Return the [X, Y] coordinate for the center point of the cell that contains the specified text.  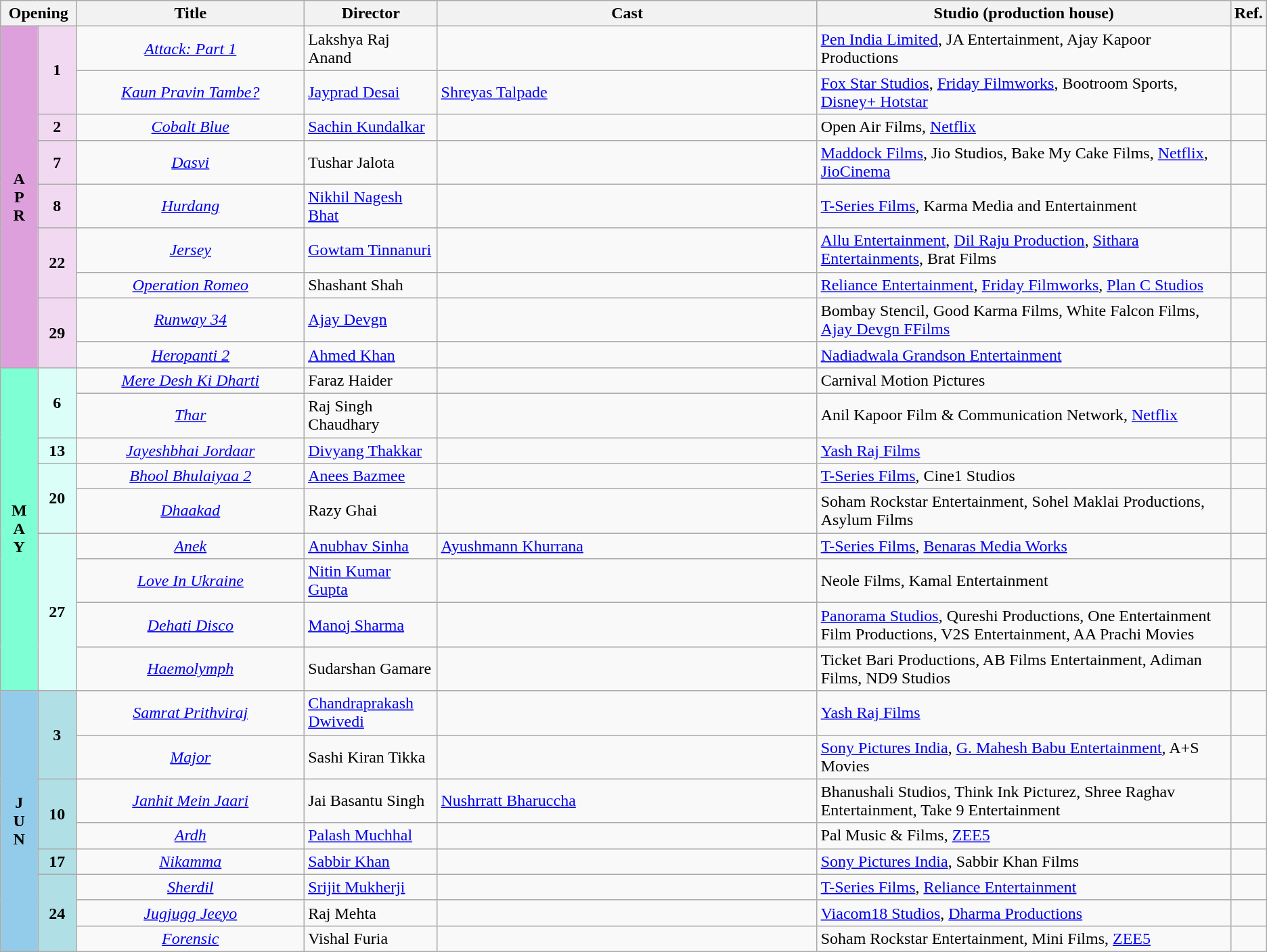
Anubhav Sinha [371, 546]
Nitin Kumar Gupta [371, 581]
Haemolymph [191, 668]
Director [371, 14]
Nadiadwala Grandson Entertainment [1023, 355]
8 [57, 206]
Ayushmann Khurrana [627, 546]
Operation Romeo [191, 285]
Forensic [191, 938]
Razy Ghai [371, 512]
Hurdang [191, 206]
Jayeshbhai Jordaar [191, 450]
Sony Pictures India, G. Mahesh Babu Entertainment, A+S Movies [1023, 756]
Neole Films, Kamal Entertainment [1023, 581]
13 [57, 450]
Jai Basantu Singh [371, 801]
Cast [627, 14]
Jugjugg Jeeyo [191, 913]
Pal Music & Films, ZEE5 [1023, 836]
Allu Entertainment, Dil Raju Production, Sithara Entertainments, Brat Films [1023, 250]
T-Series Films, Reliance Entertainment [1023, 887]
Carnival Motion Pictures [1023, 380]
Attack: Part 1 [191, 49]
Sony Pictures India, Sabbir Khan Films [1023, 861]
Reliance Entertainment, Friday Filmworks, Plan C Studios [1023, 285]
Raj Singh Chaudhary [371, 415]
24 [57, 913]
Pen India Limited, JA Entertainment, Ajay Kapoor Productions [1023, 49]
Samrat Prithviraj [191, 713]
29 [57, 333]
MAY [19, 529]
Jayprad Desai [371, 92]
Divyang Thakkar [371, 450]
Opening [39, 14]
Runway 34 [191, 319]
27 [57, 612]
Nikamma [191, 861]
Palash Muchhal [371, 836]
T-Series Films, Karma Media and Entertainment [1023, 206]
Studio (production house) [1023, 14]
Title [191, 14]
Anees Bazmee [371, 476]
Heropanti 2 [191, 355]
Sachin Kundalkar [371, 127]
Soham Rockstar Entertainment, Sohel Maklai Productions, Asylum Films [1023, 512]
Ref. [1248, 14]
6 [57, 402]
Mere Desh Ki Dharti [191, 380]
Soham Rockstar Entertainment, Mini Films, ZEE5 [1023, 938]
Panorama Studios, Qureshi Productions, One Entertainment Film Productions, V2S Entertainment, AA Prachi Movies [1023, 625]
Shreyas Talpade [627, 92]
Faraz Haider [371, 380]
Sudarshan Gamare [371, 668]
Cobalt Blue [191, 127]
Nikhil Nagesh Bhat [371, 206]
APR [19, 198]
Raj Mehta [371, 913]
Vishal Furia [371, 938]
10 [57, 813]
Ajay Devgn [371, 319]
Dehati Disco [191, 625]
Bombay Stencil, Good Karma Films, White Falcon Films, Ajay Devgn FFilms [1023, 319]
Lakshya Raj Anand [371, 49]
Nushrratt Bharuccha [627, 801]
Shashant Shah [371, 285]
Dhaakad [191, 512]
2 [57, 127]
17 [57, 861]
Sherdil [191, 887]
20 [57, 498]
Srijit Mukherji [371, 887]
Sashi Kiran Tikka [371, 756]
Dasvi [191, 162]
Ardh [191, 836]
Gowtam Tinnanuri [371, 250]
Kaun Pravin Tambe? [191, 92]
Sabbir Khan [371, 861]
Open Air Films, Netflix [1023, 127]
T-Series Films, Cine1 Studios [1023, 476]
Manoj Sharma [371, 625]
Ticket Bari Productions, AB Films Entertainment, Adiman Films, ND9 Studios [1023, 668]
Viacom18 Studios, Dharma Productions [1023, 913]
1 [57, 70]
3 [57, 735]
T-Series Films, Benaras Media Works [1023, 546]
Janhit Mein Jaari [191, 801]
Maddock Films, Jio Studios, Bake My Cake Films, Netflix, JioCinema [1023, 162]
Chandraprakash Dwivedi [371, 713]
7 [57, 162]
Anek [191, 546]
Bhanushali Studios, Think Ink Picturez, Shree Raghav Entertainment, Take 9 Entertainment [1023, 801]
JUN [19, 821]
Tushar Jalota [371, 162]
Thar [191, 415]
Jersey [191, 250]
Anil Kapoor Film & Communication Network, Netflix [1023, 415]
Ahmed Khan [371, 355]
Bhool Bhulaiyaa 2 [191, 476]
Major [191, 756]
Love In Ukraine [191, 581]
Fox Star Studios, Friday Filmworks, Bootroom Sports, Disney+ Hotstar [1023, 92]
22 [57, 263]
